Return (X, Y) of the center of cell containing provided text 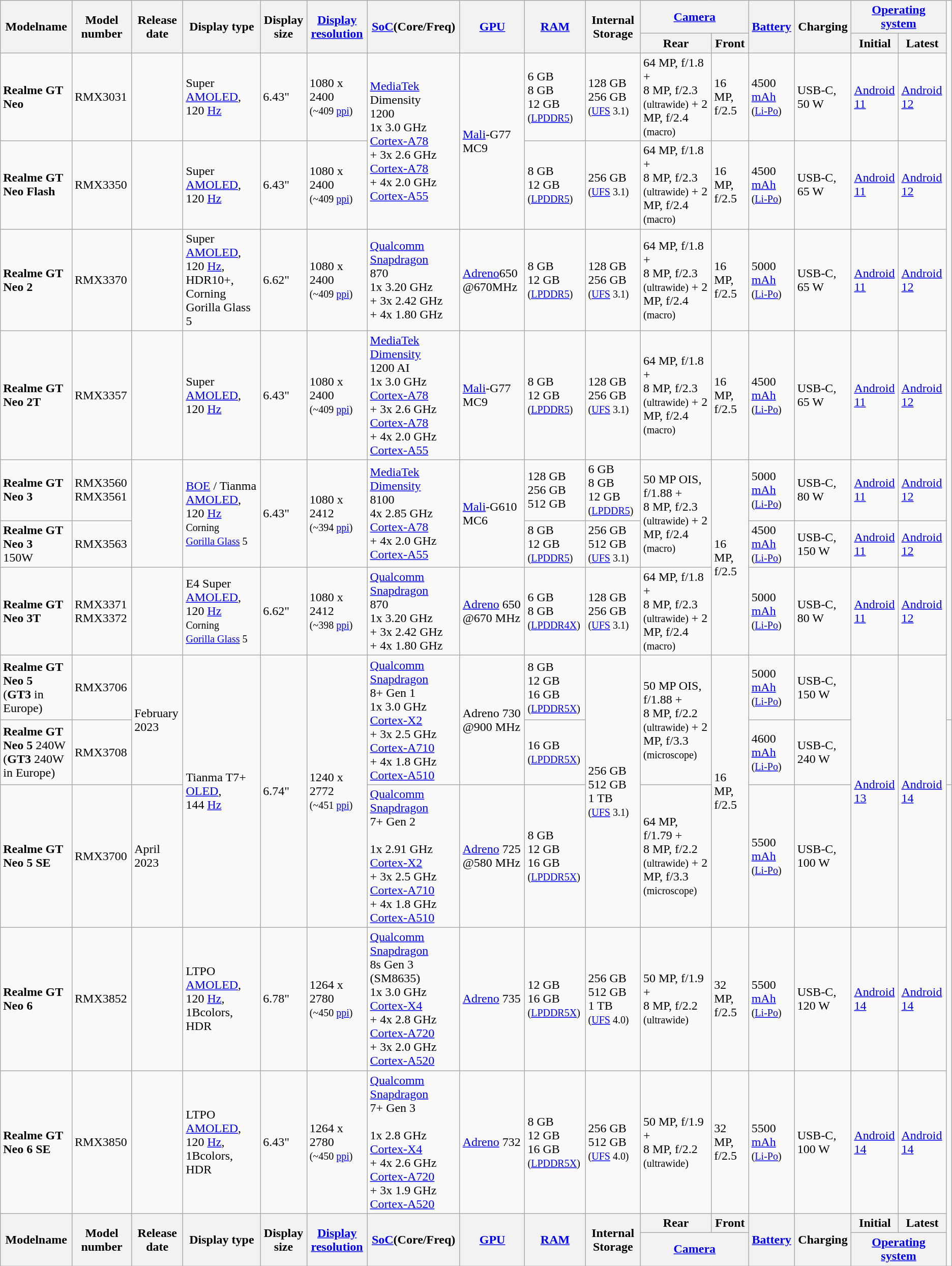
256 GB512 GB(UFS 4.0) (613, 1141)
Realme GT Neo 3T (37, 611)
1080 x 2412(~398 ppi) (337, 611)
Super AMOLED, 120 Hz, HDR10+, Corning Gorilla Glass 5 (222, 280)
Realme GT Neo 3 150W (37, 544)
Realme GT Neo 5 SE (37, 856)
RMX3850 (102, 1141)
Adreno650 @670MHz (492, 280)
April 2023 (158, 856)
Realme GT Neo 6 SE (37, 1141)
RMX3031 (102, 97)
6.74" (284, 791)
RMX3350 (102, 185)
50 MP OIS, f/1.88 +8 MP, f/2.2 (ultrawide) + 2 MP, f/3.3 (microscope) (675, 720)
USB-C, 120 W (823, 999)
Realme GT Neo 2 (37, 280)
256 GB512 GB 1 TB (UFS 3.1) (613, 791)
BOE / Tianma AMOLED, 120 HzCorning Gorilla Glass 5 (222, 514)
Realme GT Neo 6 (37, 999)
Mali-G610 MC6 (492, 514)
USB-C, 240 W (823, 752)
Realme GT Neo 5 (GT3 in Europe) (37, 688)
256 GB512 GB1 TB(UFS 4.0) (613, 999)
Adreno 725@580 MHz (492, 856)
Realme GT Neo (37, 97)
16 GB(LPDDR5X) (555, 752)
Realme GT Neo 2T (37, 395)
RMX3357 (102, 395)
RMX3560RMX3561 (102, 490)
8 GB12 GB16 GB(LPDDR5X) (555, 1141)
Adreno 650@670 MHz (492, 611)
4600 mAh(Li-Po) (771, 752)
February 2023 (158, 720)
Realme GT Neo 3 (37, 490)
256 GB512 GB (UFS 3.1) (613, 544)
64 MP, f/1.79 +8 MP, f/2.2 (ultrawide) + 2 MP, f/3.3 (microscope) (675, 856)
RMX3708 (102, 752)
Adreno 735 (492, 999)
USB-C, 50 W (823, 97)
RMX3852 (102, 999)
MediaTek Dimensity 12001x 3.0 GHz Cortex-A78 + 3x 2.6 GHz Cortex-A78 + 4x 2.0 GHz Cortex-A55 (413, 141)
E4 Super AMOLED, 120 HzCorning Gorilla Glass 5 (222, 611)
Qualcomm Snapdragon 8+ Gen 11x 3.0 GHz Cortex-X2 + 3x 2.5 GHz Cortex-A710 + 4x 1.8 GHz Cortex-A510 (413, 720)
128 GB256 GB512 GB (555, 490)
RMX3371RMX3372 (102, 611)
RMX3706 (102, 688)
RMX3563 (102, 544)
Tianma T7+ OLED, 144 Hz (222, 791)
Realme GT Neo 5 240W (GT3 240W in Europe) (37, 752)
256 GB(UFS 3.1) (613, 185)
1080 x 2412(~394 ppi) (337, 514)
12 GB16 GB(LPDDR5X) (555, 999)
Realme GT Neo Flash (37, 185)
Qualcomm Snapdragon 8s Gen 3 (SM8635)1x 3.0 GHz Cortex-X4 + 4x 2.8 GHz Cortex-A720 + 3x 2.0 GHz Cortex-A520 (413, 999)
Qualcomm Snapdragon 7+ Gen 2 1x 2.91 GHz Cortex-X2 + 3x 2.5 GHz Cortex-A710 + 4x 1.8 GHz Cortex-A510 (413, 856)
Qualcomm Snapdragon 7+ Gen 3 1x 2.8 GHz Cortex-X4 + 4x 2.6 GHz Cortex-A720 + 3x 1.9 GHz Cortex-A520 (413, 1141)
6 GB8 GB (LPDDR4X) (555, 611)
6.78" (284, 999)
Adreno 730@900 MHz (492, 720)
MediaTek Dimensity 81004x 2.85 GHz Cortex-A78 + 4x 2.0 GHz Cortex-A55 (413, 514)
RMX3700 (102, 856)
RMX3370 (102, 280)
Android 13 (875, 791)
Adreno 732 (492, 1141)
MediaTek Dimensity 1200 AI1x 3.0 GHz Cortex-A78 + 3x 2.6 GHz Cortex-A78 + 4x 2.0 GHz Cortex-A55 (413, 395)
1240 x 2772(~451 ppi) (337, 791)
50 MP OIS, f/1.88 +8 MP, f/2.3 (ultrawide) + 2 MP, f/2.4 (macro) (675, 514)
